Determine the (X, Y) coordinate at the center of the cell enclosing the given text.  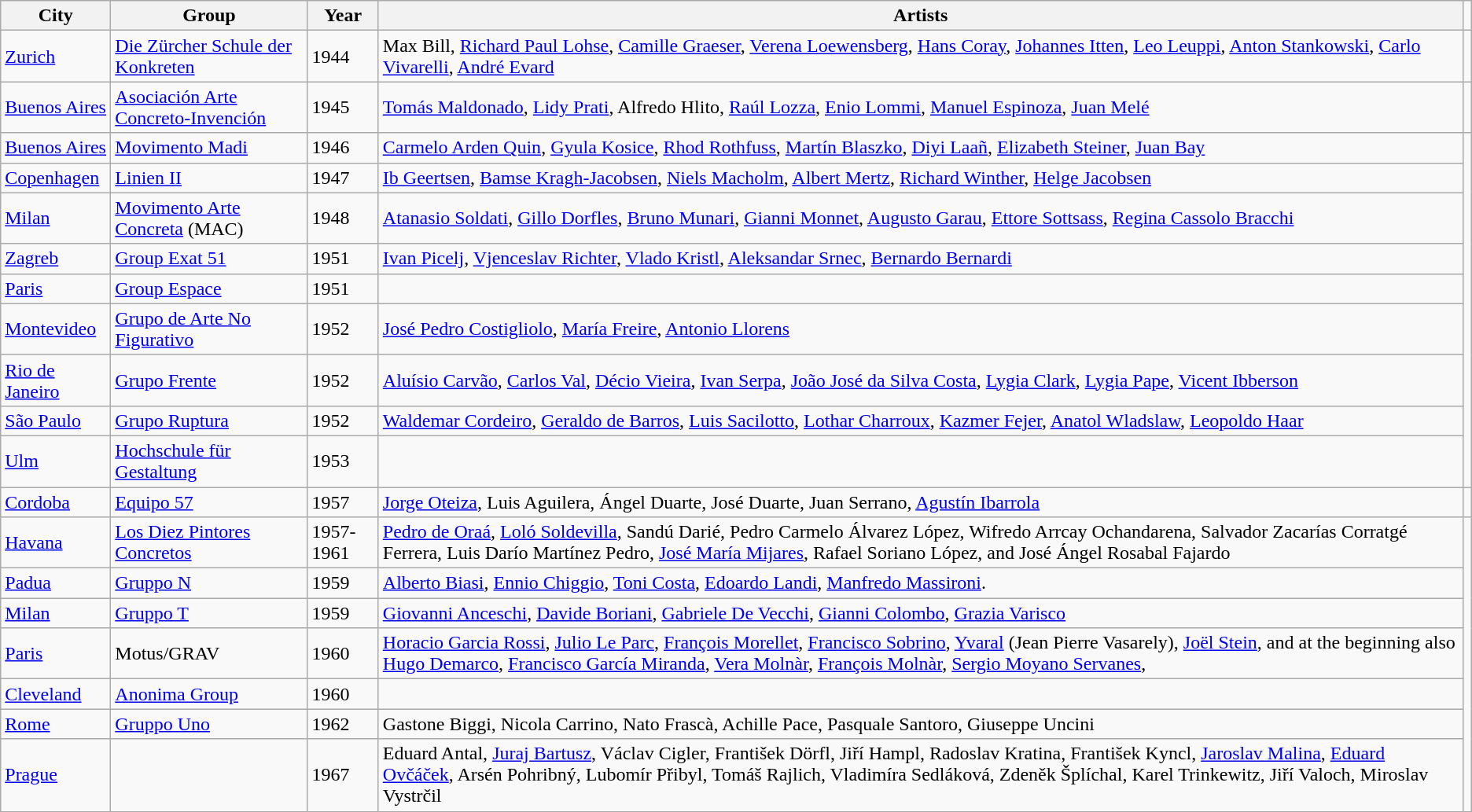
1945 (343, 107)
Grupo Ruptura (209, 421)
Ulm (56, 461)
Anonima Group (209, 694)
Alberto Biasi, Ennio Chiggio, Toni Costa, Edoardo Landi, Manfredo Massironi. (920, 583)
1953 (343, 461)
Asociación Arte Concreto-Invención (209, 107)
Havana (56, 542)
Aluísio Carvão, Carlos Val, Décio Vieira, Ivan Serpa, João José da Silva Costa, Lygia Clark, Lygia Pape, Vicent Ibberson (920, 380)
Giovanni Anceschi, Davide Boriani, Gabriele De Vecchi, Gianni Colombo, Grazia Varisco (920, 613)
Carmelo Arden Quin, Gyula Kosice, Rhod Rothfuss, Martín Blaszko, Diyi Laañ, Elizabeth Steiner, Juan Bay (920, 148)
1944 (343, 57)
Die Zürcher Schule der Konkreten (209, 57)
1948 (343, 219)
Motus/GRAV (209, 654)
Zagreb (56, 259)
1967 (343, 775)
Gruppo N (209, 583)
Gastone Biggi, Nicola Carrino, Nato Frascà, Achille Pace, Pasquale Santoro, Giuseppe Uncini (920, 724)
Group (209, 16)
1962 (343, 724)
Atanasio Soldati, Gillo Dorfles, Bruno Munari, Gianni Monnet, Augusto Garau, Ettore Sottsass, Regina Cassolo Bracchi (920, 219)
1957-1961 (343, 542)
Ib Geertsen, Bamse Kragh-Jacobsen, Niels Macholm, Albert Mertz, Richard Winther, Helge Jacobsen (920, 178)
Group Exat 51 (209, 259)
Montevideo (56, 329)
City (56, 16)
Equipo 57 (209, 502)
Zurich (56, 57)
Waldemar Cordeiro, Geraldo de Barros, Luis Sacilotto, Lothar Charroux, Kazmer Fejer, Anatol Wladslaw, Leopoldo Haar (920, 421)
Grupo de Arte No Figurativo (209, 329)
Copenhagen (56, 178)
Movimento Madi (209, 148)
1946 (343, 148)
São Paulo (56, 421)
Hochschule für Gestaltung (209, 461)
Prague (56, 775)
Tomás Maldonado, Lidy Prati, Alfredo Hlito, Raúl Lozza, Enio Lommi, Manuel Espinoza, Juan Melé (920, 107)
Linien II (209, 178)
Rome (56, 724)
José Pedro Costigliolo, María Freire, Antonio Llorens (920, 329)
Group Espace (209, 288)
Movimento Arte Concreta (MAC) (209, 219)
Rio de Janeiro (56, 380)
Gruppo Uno (209, 724)
Gruppo T (209, 613)
Ivan Picelj, Vjenceslav Richter, Vlado Kristl, Aleksandar Srnec, Bernardo Bernardi (920, 259)
1947 (343, 178)
1957 (343, 502)
Grupo Frente (209, 380)
Cleveland (56, 694)
Jorge Oteiza, Luis Aguilera, Ángel Duarte, José Duarte, Juan Serrano, Agustín Ibarrola (920, 502)
Artists (920, 16)
Los Diez Pintores Concretos (209, 542)
Cordoba (56, 502)
Year (343, 16)
Padua (56, 583)
